Find where the given text appears and provide that cell's center as [x, y] coordinate. 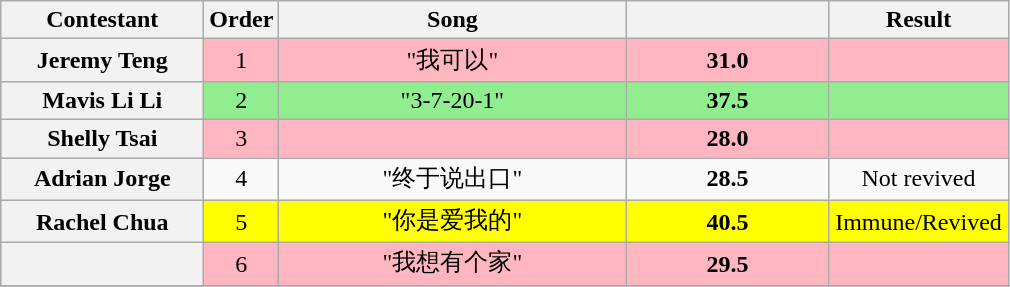
5 [242, 222]
"3-7-20-1" [452, 100]
6 [242, 264]
Immune/Revived [918, 222]
29.5 [728, 264]
Result [918, 20]
"终于说出口" [452, 180]
Adrian Jorge [102, 180]
"我想有个家" [452, 264]
28.0 [728, 138]
"你是爱我的" [452, 222]
Not revived [918, 180]
37.5 [728, 100]
1 [242, 60]
3 [242, 138]
4 [242, 180]
Rachel Chua [102, 222]
40.5 [728, 222]
2 [242, 100]
Jeremy Teng [102, 60]
Order [242, 20]
31.0 [728, 60]
Shelly Tsai [102, 138]
28.5 [728, 180]
"我可以" [452, 60]
Mavis Li Li [102, 100]
Song [452, 20]
Contestant [102, 20]
